For the text-containing cell, return its midpoint in [x, y] coordinate format. 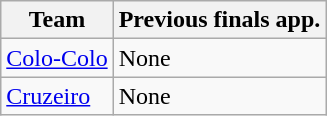
Team [57, 20]
Colo-Colo [57, 58]
Previous finals app. [220, 20]
Cruzeiro [57, 96]
